Find where the given text appears and provide that cell's center as [x, y] coordinate. 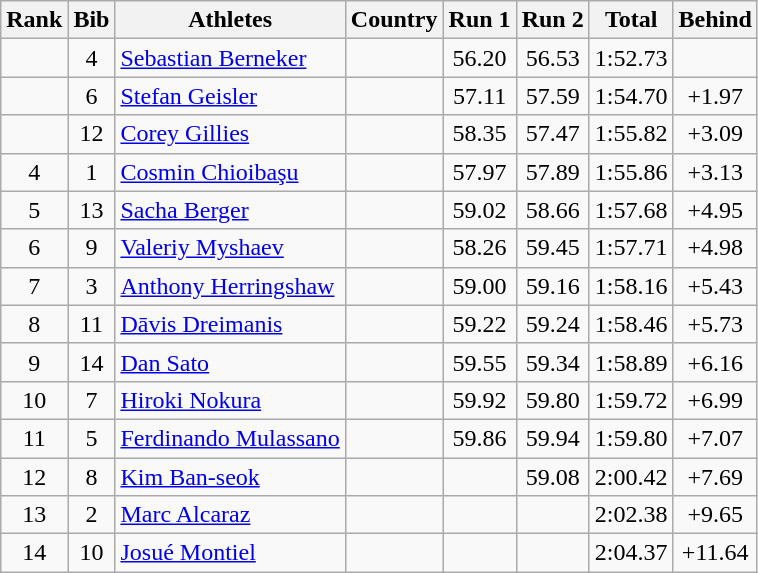
59.55 [480, 362]
Behind [715, 20]
59.86 [480, 438]
59.00 [480, 286]
+1.97 [715, 96]
+6.99 [715, 400]
56.53 [552, 58]
59.02 [480, 210]
1:58.89 [631, 362]
57.59 [552, 96]
57.47 [552, 134]
+7.07 [715, 438]
1:55.82 [631, 134]
+5.73 [715, 324]
59.94 [552, 438]
57.97 [480, 172]
Country [394, 20]
Dan Sato [230, 362]
1:57.71 [631, 248]
59.34 [552, 362]
2:04.37 [631, 553]
Run 2 [552, 20]
Sacha Berger [230, 210]
Athletes [230, 20]
+4.95 [715, 210]
58.35 [480, 134]
+3.13 [715, 172]
+3.09 [715, 134]
Stefan Geisler [230, 96]
1:55.86 [631, 172]
57.89 [552, 172]
57.11 [480, 96]
+4.98 [715, 248]
59.22 [480, 324]
Anthony Herringshaw [230, 286]
3 [92, 286]
+6.16 [715, 362]
+5.43 [715, 286]
+9.65 [715, 515]
Hiroki Nokura [230, 400]
1:54.70 [631, 96]
Valeriy Myshaev [230, 248]
Rank [34, 20]
+11.64 [715, 553]
1:58.46 [631, 324]
58.26 [480, 248]
Bib [92, 20]
Ferdinando Mulassano [230, 438]
1:58.16 [631, 286]
Dāvis Dreimanis [230, 324]
Total [631, 20]
1:57.68 [631, 210]
1:52.73 [631, 58]
Marc Alcaraz [230, 515]
Sebastian Berneker [230, 58]
+7.69 [715, 477]
Kim Ban-seok [230, 477]
1:59.80 [631, 438]
Cosmin Chioibaşu [230, 172]
2:02.38 [631, 515]
Run 1 [480, 20]
2 [92, 515]
59.16 [552, 286]
2:00.42 [631, 477]
Josué Montiel [230, 553]
Corey Gillies [230, 134]
59.24 [552, 324]
1 [92, 172]
59.92 [480, 400]
59.08 [552, 477]
1:59.72 [631, 400]
58.66 [552, 210]
59.80 [552, 400]
59.45 [552, 248]
56.20 [480, 58]
